Detect which cell encompasses the target text, then output its [X, Y] center coordinate. 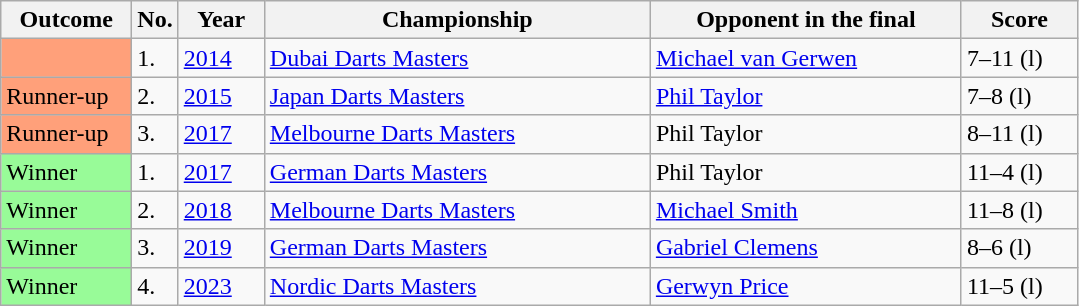
No. [155, 20]
Michael Smith [806, 210]
8–11 (l) [1019, 134]
11–5 (l) [1019, 286]
Nordic Darts Masters [457, 286]
Opponent in the final [806, 20]
Dubai Darts Masters [457, 58]
2023 [221, 286]
7–11 (l) [1019, 58]
7–8 (l) [1019, 96]
4. [155, 286]
Outcome [66, 20]
Championship [457, 20]
2018 [221, 210]
2014 [221, 58]
Michael van Gerwen [806, 58]
11–8 (l) [1019, 210]
Gabriel Clemens [806, 248]
2015 [221, 96]
Year [221, 20]
8–6 (l) [1019, 248]
Japan Darts Masters [457, 96]
Score [1019, 20]
11–4 (l) [1019, 172]
2019 [221, 248]
Gerwyn Price [806, 286]
